Pinpoint the cell where the given text exists, returning its (x, y) midpoint coordinate. 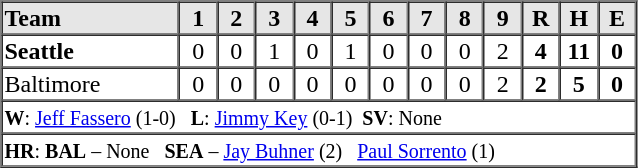
9 (503, 18)
3 (274, 18)
HR: BAL – None SEA – Jay Buhner (2) Paul Sorrento (1) (319, 150)
11 (579, 50)
Team (91, 18)
R (541, 18)
6 (388, 18)
8 (465, 18)
7 (427, 18)
Seattle (91, 50)
Baltimore (91, 84)
E (617, 18)
W: Jeff Fassero (1-0) L: Jimmy Key (0-1) SV: None (319, 116)
H (579, 18)
